Pinpoint the cell where the given text exists, returning its (x, y) midpoint coordinate. 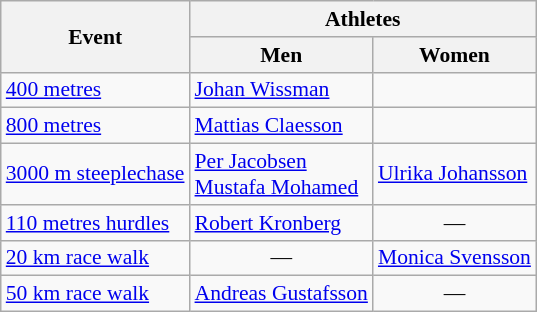
20 km race walk (96, 258)
Athletes (363, 19)
Women (454, 55)
110 metres hurdles (96, 223)
Mattias Claesson (282, 126)
Andreas Gustafsson (282, 294)
3000 m steeplechase (96, 174)
400 metres (96, 90)
Ulrika Johansson (454, 174)
Per JacobsenMustafa Mohamed (282, 174)
Johan Wissman (282, 90)
Men (282, 55)
Monica Svensson (454, 258)
50 km race walk (96, 294)
Robert Kronberg (282, 223)
Event (96, 36)
800 metres (96, 126)
